Search for the cell housing the specified text and yield its [X, Y] center coordinate. 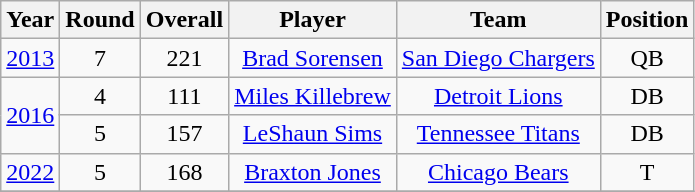
Brad Sorensen [313, 58]
Player [313, 20]
4 [100, 96]
Year [30, 20]
LeShaun Sims [313, 134]
Chicago Bears [498, 172]
Round [100, 20]
Detroit Lions [498, 96]
221 [184, 58]
2022 [30, 172]
San Diego Chargers [498, 58]
Tennessee Titans [498, 134]
157 [184, 134]
111 [184, 96]
168 [184, 172]
Miles Killebrew [313, 96]
2013 [30, 58]
Team [498, 20]
T [647, 172]
Overall [184, 20]
7 [100, 58]
Braxton Jones [313, 172]
Position [647, 20]
QB [647, 58]
2016 [30, 115]
